Detect which cell encompasses the target text, then output its (X, Y) center coordinate. 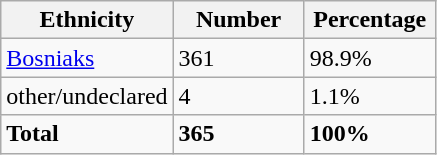
other/undeclared (87, 96)
Bosniaks (87, 58)
Percentage (370, 20)
1.1% (370, 96)
361 (238, 58)
Number (238, 20)
Total (87, 134)
4 (238, 96)
365 (238, 134)
Ethnicity (87, 20)
98.9% (370, 58)
100% (370, 134)
